Capture the cell that displays the provided text and extract its (X, Y) central coordinate. 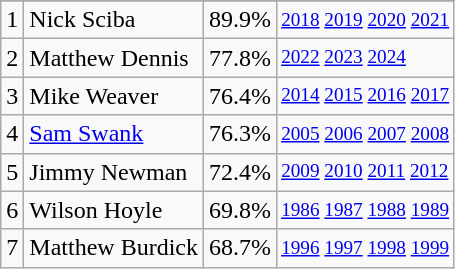
Matthew Burdick (114, 248)
Wilson Hoyle (114, 210)
4 (12, 134)
2014 2015 2016 2017 (366, 96)
5 (12, 172)
77.8% (240, 58)
Sam Swank (114, 134)
76.3% (240, 134)
Nick Sciba (114, 20)
Matthew Dennis (114, 58)
1986 1987 1988 1989 (366, 210)
76.4% (240, 96)
2018 2019 2020 2021 (366, 20)
Jimmy Newman (114, 172)
1996 1997 1998 1999 (366, 248)
2005 2006 2007 2008 (366, 134)
2009 2010 2011 2012 (366, 172)
1 (12, 20)
3 (12, 96)
69.8% (240, 210)
2 (12, 58)
6 (12, 210)
2022 2023 2024 (366, 58)
7 (12, 248)
89.9% (240, 20)
Mike Weaver (114, 96)
72.4% (240, 172)
68.7% (240, 248)
